Return (X, Y) of the center of cell containing provided text 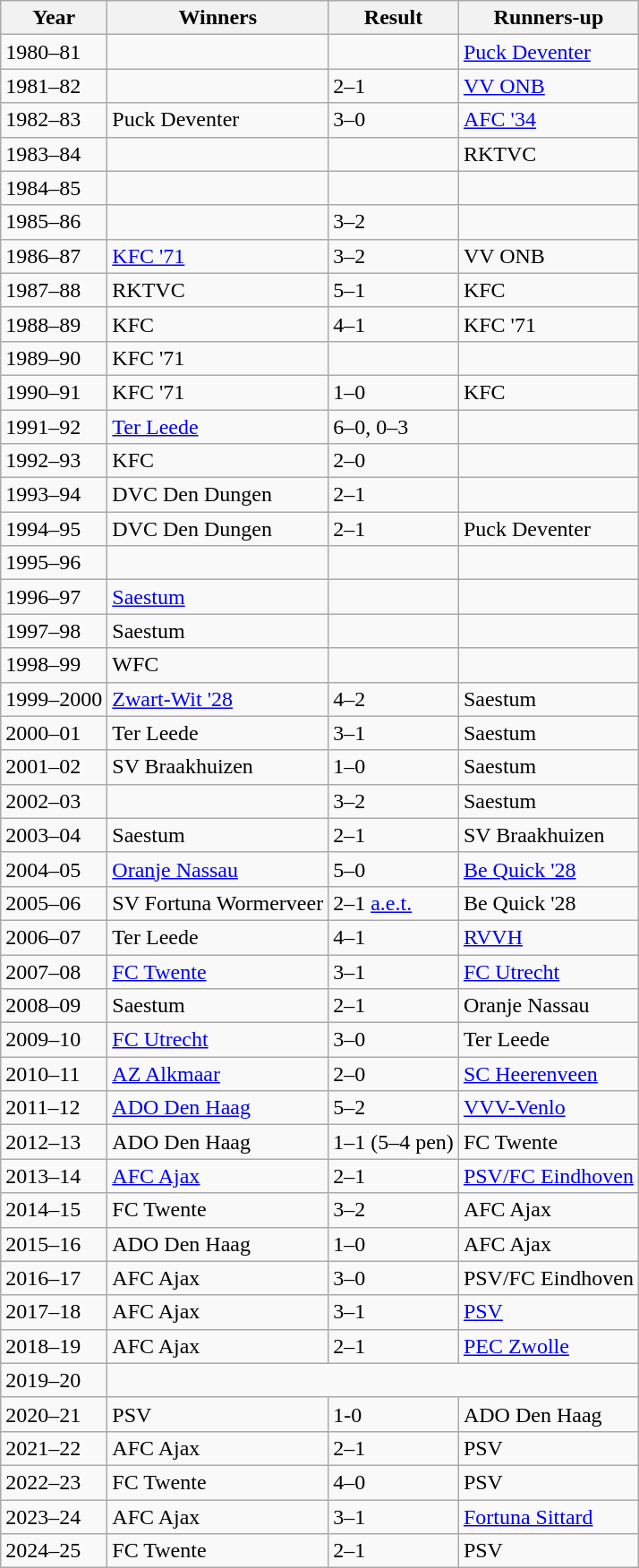
2020–21 (54, 1414)
Result (394, 18)
1987–88 (54, 290)
1986–87 (54, 256)
Fortuna Sittard (548, 1517)
1-0 (394, 1414)
Runners-up (548, 18)
AFC '34 (548, 120)
2005–06 (54, 903)
2–1 a.e.t. (394, 903)
1994–95 (54, 529)
2023–24 (54, 1517)
2002–03 (54, 801)
2013–14 (54, 1176)
2021–22 (54, 1448)
2010–11 (54, 1074)
2014–15 (54, 1210)
2000–01 (54, 733)
1984–85 (54, 188)
4–0 (394, 1482)
6–0, 0–3 (394, 427)
1980–81 (54, 52)
1995–96 (54, 563)
1983–84 (54, 154)
1992–93 (54, 461)
SV Fortuna Wormerveer (218, 903)
2024–25 (54, 1551)
2004–05 (54, 869)
1996–97 (54, 597)
2011–12 (54, 1108)
2012–13 (54, 1142)
2018–19 (54, 1346)
PEC Zwolle (548, 1346)
1–1 (5–4 pen) (394, 1142)
5–2 (394, 1108)
1985–86 (54, 222)
SC Heerenveen (548, 1074)
1997–98 (54, 631)
2007–08 (54, 971)
5–0 (394, 869)
1989–90 (54, 358)
2006–07 (54, 937)
1991–92 (54, 427)
1988–89 (54, 324)
2016–17 (54, 1278)
Winners (218, 18)
5–1 (394, 290)
2017–18 (54, 1312)
2003–04 (54, 835)
WFC (218, 665)
2019–20 (54, 1380)
2008–09 (54, 1006)
1982–83 (54, 120)
2001–02 (54, 767)
2022–23 (54, 1482)
Year (54, 18)
2009–10 (54, 1040)
1998–99 (54, 665)
RVVH (548, 937)
1981–82 (54, 86)
Zwart-Wit '28 (218, 699)
2015–16 (54, 1244)
AZ Alkmaar (218, 1074)
1990–91 (54, 392)
1999–2000 (54, 699)
1993–94 (54, 495)
4–2 (394, 699)
VVV-Venlo (548, 1108)
